For the text-containing cell, return its midpoint in (X, Y) coordinate format. 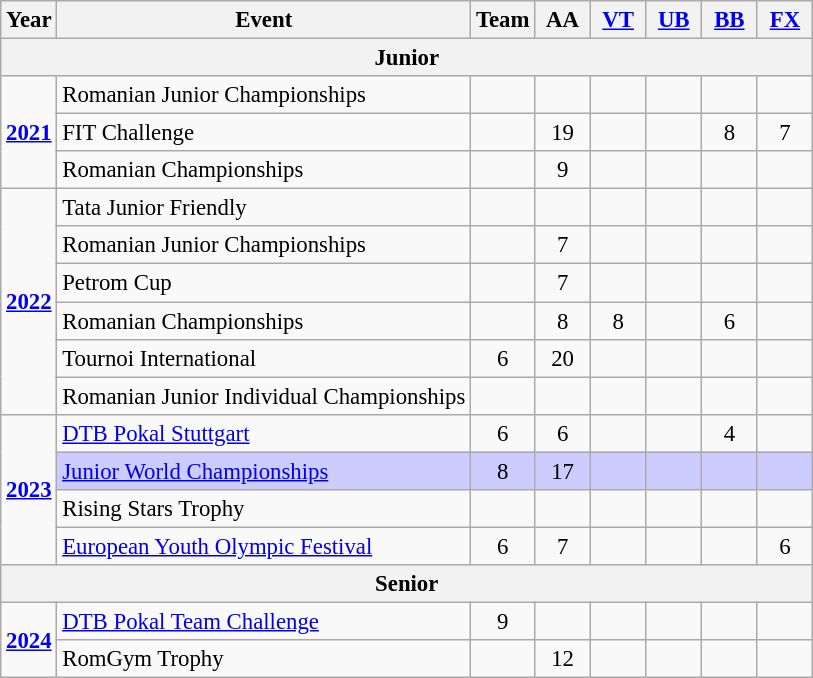
Tournoi International (264, 358)
Team (503, 20)
DTB Pokal Stuttgart (264, 433)
Year (29, 20)
Event (264, 20)
Petrom Cup (264, 283)
AA (563, 20)
17 (563, 471)
Rising Stars Trophy (264, 509)
FX (785, 20)
20 (563, 358)
Tata Junior Friendly (264, 208)
FIT Challenge (264, 133)
BB (730, 20)
12 (563, 659)
Junior (407, 58)
European Youth Olympic Festival (264, 546)
VT (618, 20)
2023 (29, 489)
2022 (29, 302)
DTB Pokal Team Challenge (264, 621)
RomGym Trophy (264, 659)
Senior (407, 584)
Junior World Championships (264, 471)
2024 (29, 640)
UB (674, 20)
2021 (29, 132)
4 (730, 433)
19 (563, 133)
Romanian Junior Individual Championships (264, 396)
